From the cell containing the given text, extract its center point as (x, y) coordinate. 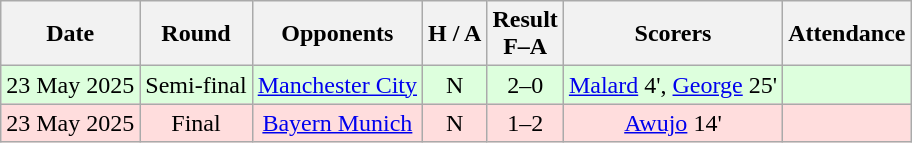
Semi-final (196, 85)
ResultF–A (525, 34)
Manchester City (337, 85)
Awujo 14' (672, 123)
Bayern Munich (337, 123)
Attendance (847, 34)
2–0 (525, 85)
1–2 (525, 123)
Final (196, 123)
H / A (455, 34)
Malard 4', George 25' (672, 85)
Round (196, 34)
Opponents (337, 34)
Scorers (672, 34)
Date (70, 34)
